Output the [X, Y] coordinate of the center of the cell containing the given text.  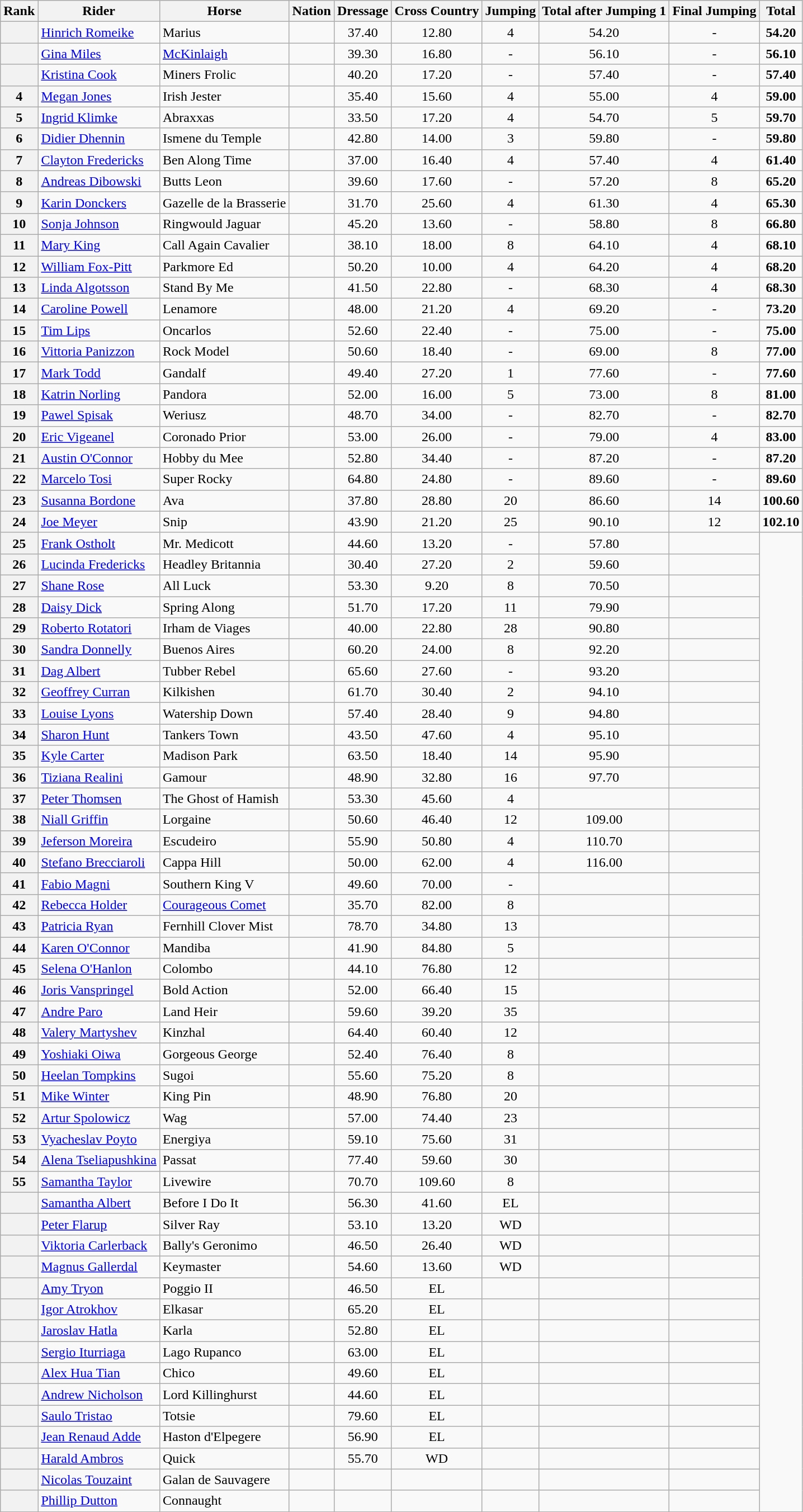
Ava [224, 500]
Horse [224, 11]
47 [19, 1012]
64.10 [604, 245]
63.50 [362, 756]
Bold Action [224, 990]
55.00 [604, 96]
Pandora [224, 394]
56.90 [362, 1437]
24.00 [437, 650]
77.00 [781, 352]
48 [19, 1033]
68.10 [781, 245]
41.60 [437, 1203]
109.60 [437, 1182]
Passat [224, 1160]
48.00 [362, 309]
60.20 [362, 650]
79.00 [604, 437]
39.30 [362, 54]
45.20 [362, 224]
Silver Ray [224, 1224]
Rock Model [224, 352]
Pawel Spisak [99, 415]
46 [19, 990]
92.20 [604, 650]
75.20 [437, 1075]
Mike Winter [99, 1097]
Megan Jones [99, 96]
37.80 [362, 500]
Joris Vanspringel [99, 990]
Artur Spolowicz [99, 1118]
Lucinda Fredericks [99, 564]
90.10 [604, 522]
9.20 [437, 585]
Linda Algotsson [99, 288]
King Pin [224, 1097]
93.20 [604, 671]
Cross Country [437, 11]
82.00 [437, 905]
73.20 [781, 309]
Elkasar [224, 1310]
52.40 [362, 1054]
Land Heir [224, 1012]
Rider [99, 11]
6 [19, 139]
Susanna Bordone [99, 500]
Dressage [362, 11]
48.70 [362, 415]
Jean Renaud Adde [99, 1437]
Marcelo Tosi [99, 479]
Harald Ambros [99, 1458]
37.40 [362, 32]
28.80 [437, 500]
64.80 [362, 479]
68.20 [781, 267]
Oncarlos [224, 330]
34.40 [437, 458]
Patricia Ryan [99, 926]
Phillip Dutton [99, 1501]
79.90 [604, 607]
41.90 [362, 948]
Abraxxas [224, 117]
16.80 [437, 54]
Didier Dhennin [99, 139]
116.00 [604, 862]
Sugoi [224, 1075]
Karla [224, 1331]
Chico [224, 1373]
Valery Martyshev [99, 1033]
78.70 [362, 926]
All Luck [224, 585]
Haston d'Elpegere [224, 1437]
38.10 [362, 245]
66.40 [437, 990]
Irham de Viages [224, 629]
62.00 [437, 862]
Shane Rose [99, 585]
Buenos Aires [224, 650]
Hobby du Mee [224, 458]
Lenamore [224, 309]
Heelan Tompkins [99, 1075]
Weriusz [224, 415]
22 [19, 479]
90.80 [604, 629]
34 [19, 735]
39 [19, 841]
Austin O'Connor [99, 458]
Quick [224, 1458]
Irish Jester [224, 96]
58.80 [604, 224]
57.20 [604, 181]
Kyle Carter [99, 756]
39.20 [437, 1012]
18.00 [437, 245]
Poggio II [224, 1288]
Fernhill Clover Mist [224, 926]
Daisy Dick [99, 607]
12.80 [437, 32]
Jeferson Moreira [99, 841]
Kinzhal [224, 1033]
41.50 [362, 288]
33.50 [362, 117]
McKinlaigh [224, 54]
Tubber Rebel [224, 671]
110.70 [604, 841]
74.40 [437, 1118]
Jaroslav Hatla [99, 1331]
86.60 [604, 500]
Cappa Hill [224, 862]
54 [19, 1160]
26.40 [437, 1245]
Parkmore Ed [224, 267]
63.00 [362, 1352]
Nation [311, 11]
Peter Thomsen [99, 798]
Ben Along Time [224, 160]
Viktoria Carlerback [99, 1245]
50 [19, 1075]
Magnus Gallerdal [99, 1267]
The Ghost of Hamish [224, 798]
Super Rocky [224, 479]
Andreas Dibowski [99, 181]
51.70 [362, 607]
Mark Todd [99, 373]
61.40 [781, 160]
Yoshiaki Oiwa [99, 1054]
Galan de Sauvagere [224, 1480]
Vittoria Panizzon [99, 352]
95.10 [604, 735]
39.60 [362, 181]
60.40 [437, 1033]
16.40 [437, 160]
Nicolas Touzaint [99, 1480]
17.60 [437, 181]
24.80 [437, 479]
40 [19, 862]
44 [19, 948]
Katrin Norling [99, 394]
53.10 [362, 1224]
Mandiba [224, 948]
69.20 [604, 309]
70.00 [437, 883]
26 [19, 564]
Madison Park [224, 756]
53.00 [362, 437]
Niall Griffin [99, 820]
Headley Britannia [224, 564]
Clayton Fredericks [99, 160]
53 [19, 1139]
Kristina Cook [99, 75]
50.20 [362, 267]
22.40 [437, 330]
Total after Jumping 1 [604, 11]
Southern King V [224, 883]
54.70 [604, 117]
29 [19, 629]
10 [19, 224]
65.30 [781, 202]
Totsie [224, 1416]
50.00 [362, 862]
Joe Meyer [99, 522]
57.00 [362, 1118]
Lorgaine [224, 820]
32.80 [437, 777]
Energiya [224, 1139]
52.60 [362, 330]
Kilkishen [224, 692]
45 [19, 969]
42.80 [362, 139]
Ismene du Temple [224, 139]
Mary King [99, 245]
76.40 [437, 1054]
37.00 [362, 160]
Gandalf [224, 373]
Ingrid Klimke [99, 117]
55.70 [362, 1458]
83.00 [781, 437]
55 [19, 1182]
64.40 [362, 1033]
Mr. Medicott [224, 543]
49 [19, 1054]
52 [19, 1118]
Snip [224, 522]
Andrew Nicholson [99, 1395]
50.80 [437, 841]
William Fox-Pitt [99, 267]
Livewire [224, 1182]
16.00 [437, 394]
51 [19, 1097]
21 [19, 458]
100.60 [781, 500]
3 [511, 139]
Colombo [224, 969]
37 [19, 798]
Alex Hua Tian [99, 1373]
Lago Rupanco [224, 1352]
Rank [19, 11]
31.70 [362, 202]
Dag Albert [99, 671]
42 [19, 905]
Courageous Comet [224, 905]
56.30 [362, 1203]
Before I Do It [224, 1203]
109.00 [604, 820]
Saulo Tristao [99, 1416]
18 [19, 394]
Caroline Powell [99, 309]
49.40 [362, 373]
35.70 [362, 905]
Karen O'Connor [99, 948]
Escudeiro [224, 841]
27.60 [437, 671]
32 [19, 692]
55.90 [362, 841]
57.80 [604, 543]
Sonja Johnson [99, 224]
Spring Along [224, 607]
Butts Leon [224, 181]
14.00 [437, 139]
Marius [224, 32]
Sandra Donnelly [99, 650]
Sergio Iturriaga [99, 1352]
43.90 [362, 522]
Fabio Magni [99, 883]
95.90 [604, 756]
59.10 [362, 1139]
64.20 [604, 267]
Samantha Taylor [99, 1182]
28.40 [437, 714]
Ringwould Jaguar [224, 224]
Samantha Albert [99, 1203]
Amy Tryon [99, 1288]
Stefano Brecciaroli [99, 862]
Alena Tseliapushkina [99, 1160]
Gazelle de la Brasserie [224, 202]
19 [19, 415]
46.40 [437, 820]
69.00 [604, 352]
40.20 [362, 75]
25.60 [437, 202]
26.00 [437, 437]
Rebecca Holder [99, 905]
Selena O'Hanlon [99, 969]
54.60 [362, 1267]
Gina Miles [99, 54]
61.30 [604, 202]
Igor Atrokhov [99, 1310]
Frank Ostholt [99, 543]
Keymaster [224, 1267]
97.70 [604, 777]
Connaught [224, 1501]
41 [19, 883]
1 [511, 373]
Tiziana Realini [99, 777]
Gamour [224, 777]
10.00 [437, 267]
73.00 [604, 394]
Peter Flarup [99, 1224]
Gorgeous George [224, 1054]
59.70 [781, 117]
33 [19, 714]
34.00 [437, 415]
Karin Donckers [99, 202]
47.60 [437, 735]
Tankers Town [224, 735]
61.70 [362, 692]
Miners Frolic [224, 75]
7 [19, 160]
36 [19, 777]
43.50 [362, 735]
34.80 [437, 926]
43 [19, 926]
35.40 [362, 96]
70.50 [604, 585]
Geoffrey Curran [99, 692]
Vyacheslav Poyto [99, 1139]
Bally's Geronimo [224, 1245]
59.00 [781, 96]
70.70 [362, 1182]
Watership Down [224, 714]
17 [19, 373]
84.80 [437, 948]
Eric Vigeanel [99, 437]
Lord Killinghurst [224, 1395]
Sharon Hunt [99, 735]
Wag [224, 1118]
94.80 [604, 714]
Tim Lips [99, 330]
55.60 [362, 1075]
Coronado Prior [224, 437]
Louise Lyons [99, 714]
Stand By Me [224, 288]
65.60 [362, 671]
Total [781, 11]
102.10 [781, 522]
Jumping [511, 11]
79.60 [362, 1416]
Andre Paro [99, 1012]
45.60 [437, 798]
Call Again Cavalier [224, 245]
77.40 [362, 1160]
81.00 [781, 394]
Hinrich Romeike [99, 32]
Roberto Rotatori [99, 629]
75.60 [437, 1139]
27 [19, 585]
44.10 [362, 969]
40.00 [362, 629]
66.80 [781, 224]
24 [19, 522]
15.60 [437, 96]
38 [19, 820]
94.10 [604, 692]
Final Jumping [715, 11]
